Identify which cell holds the provided text, then report its (X, Y) central coordinate. 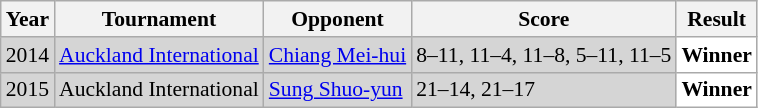
2015 (28, 90)
Result (716, 19)
Chiang Mei-hui (338, 55)
21–14, 21–17 (544, 90)
Sung Shuo-yun (338, 90)
Year (28, 19)
Tournament (159, 19)
Opponent (338, 19)
Score (544, 19)
2014 (28, 55)
8–11, 11–4, 11–8, 5–11, 11–5 (544, 55)
